Return [x, y] of the center of cell containing provided text 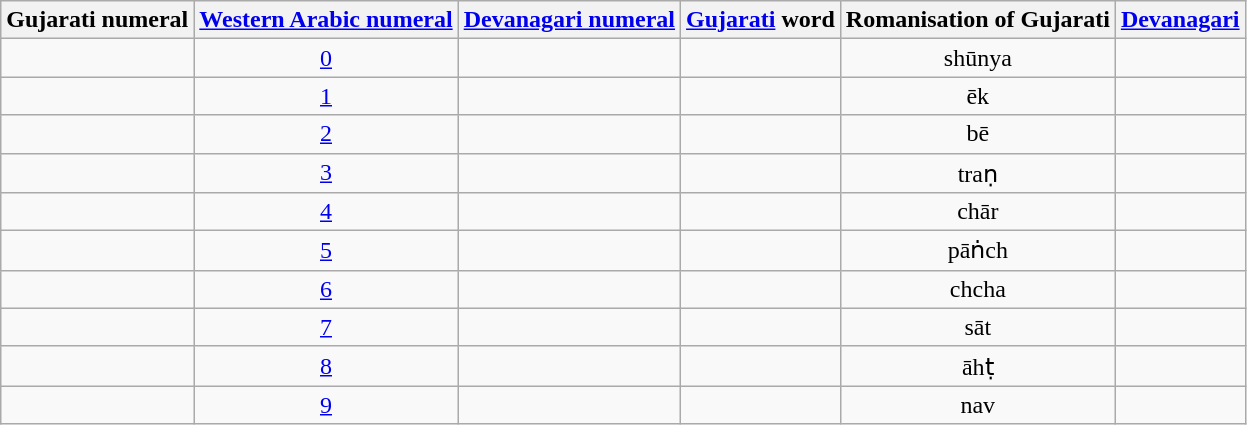
Romanisation of Gujarati [978, 20]
traṇ [978, 173]
9 [326, 405]
chcha [978, 289]
4 [326, 212]
bē [978, 134]
6 [326, 289]
pāṅch [978, 251]
nav [978, 405]
Devanagari [1180, 20]
chār [978, 212]
Devanagari numeral [569, 20]
Gujarati word [761, 20]
Western Arabic numeral [326, 20]
ēk [978, 96]
1 [326, 96]
5 [326, 251]
7 [326, 327]
āhṭ [978, 366]
0 [326, 58]
2 [326, 134]
shūnya [978, 58]
3 [326, 173]
8 [326, 366]
Gujarati numeral [98, 20]
sāt [978, 327]
